Output the (X, Y) coordinate of the center of the cell containing the given text.  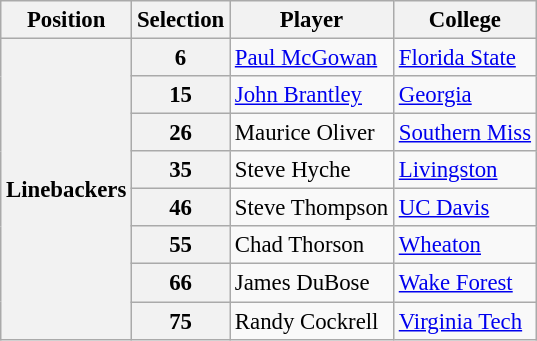
Position (66, 20)
James DuBose (312, 283)
Steve Hyche (312, 170)
Florida State (464, 58)
46 (181, 208)
15 (181, 95)
Wake Forest (464, 283)
Player (312, 20)
Georgia (464, 95)
Virginia Tech (464, 321)
Selection (181, 20)
John Brantley (312, 95)
Southern Miss (464, 133)
Randy Cockrell (312, 321)
Wheaton (464, 245)
55 (181, 245)
Steve Thompson (312, 208)
Maurice Oliver (312, 133)
26 (181, 133)
6 (181, 58)
College (464, 20)
Chad Thorson (312, 245)
75 (181, 321)
UC Davis (464, 208)
Paul McGowan (312, 58)
35 (181, 170)
66 (181, 283)
Livingston (464, 170)
Linebackers (66, 190)
